Locate the cell with the specified text and output its (x, y) center coordinate. 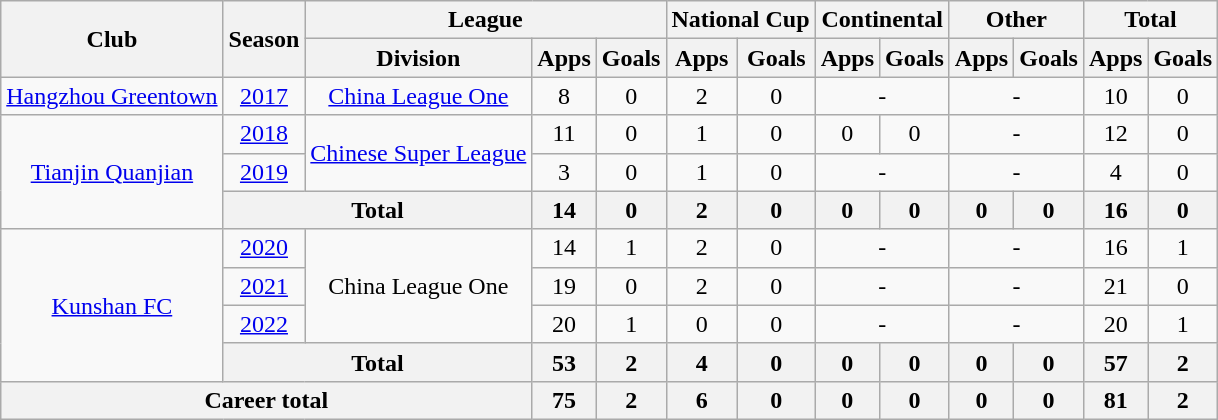
National Cup (740, 20)
10 (1115, 96)
21 (1115, 286)
57 (1115, 362)
Season (264, 39)
Tianjin Quanjian (112, 172)
2022 (264, 324)
53 (564, 362)
2021 (264, 286)
2017 (264, 96)
8 (564, 96)
2018 (264, 134)
3 (564, 172)
6 (702, 400)
Other (1016, 20)
Career total (266, 400)
12 (1115, 134)
League (486, 20)
Hangzhou Greentown (112, 96)
Continental (882, 20)
Kunshan FC (112, 305)
Chinese Super League (418, 153)
Club (112, 39)
2019 (264, 172)
75 (564, 400)
19 (564, 286)
81 (1115, 400)
Division (418, 58)
11 (564, 134)
2020 (264, 248)
